Provide the [x, y] coordinate of the cell's center where the given text is located.  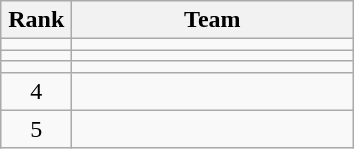
4 [36, 91]
5 [36, 129]
Team [212, 20]
Rank [36, 20]
